Capture the cell that displays the provided text and extract its [X, Y] central coordinate. 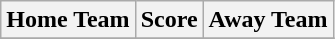
Score [169, 20]
Home Team [68, 20]
Away Team [268, 20]
